Determine the (x, y) coordinate at the center of the cell enclosing the given text.  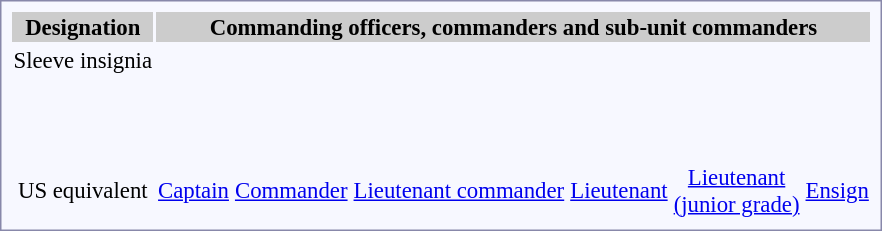
Commanding officers, commanders and sub-unit commanders (514, 27)
Lieutenant(junior grade) (736, 190)
Commander (291, 190)
Lieutenant commander (459, 190)
Designation (83, 27)
US equivalent (83, 190)
Lieutenant (619, 190)
Sleeve insignia (83, 60)
Captain (194, 190)
Ensign (837, 190)
